Output the [X, Y] coordinate of the center of the cell containing the given text.  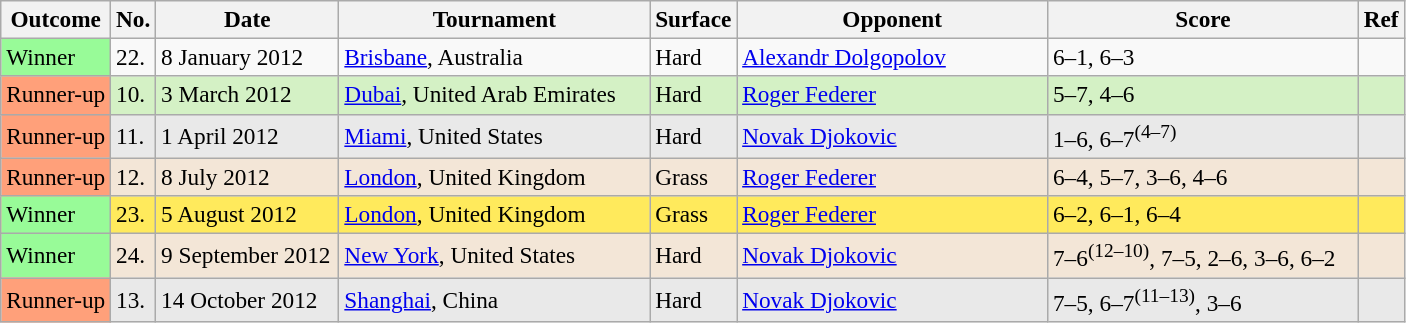
Surface [694, 19]
Dubai, United Arab Emirates [494, 95]
12. [134, 177]
14 October 2012 [248, 299]
Alexandr Dolgopolov [892, 57]
Miami, United States [494, 136]
5 August 2012 [248, 214]
23. [134, 214]
11. [134, 136]
Date [248, 19]
6–1, 6–3 [1204, 57]
Ref [1381, 19]
6–4, 5–7, 3–6, 4–6 [1204, 177]
6–2, 6–1, 6–4 [1204, 214]
8 January 2012 [248, 57]
No. [134, 19]
22. [134, 57]
1 April 2012 [248, 136]
13. [134, 299]
Brisbane, Australia [494, 57]
Score [1204, 19]
Shanghai, China [494, 299]
24. [134, 255]
7–6(12–10), 7–5, 2–6, 3–6, 6–2 [1204, 255]
10. [134, 95]
New York, United States [494, 255]
9 September 2012 [248, 255]
7–5, 6–7(11–13), 3–6 [1204, 299]
Outcome [56, 19]
Tournament [494, 19]
Opponent [892, 19]
8 July 2012 [248, 177]
5–7, 4–6 [1204, 95]
1–6, 6–7(4–7) [1204, 136]
3 March 2012 [248, 95]
